Locate the cell with the specified text and output its [X, Y] center coordinate. 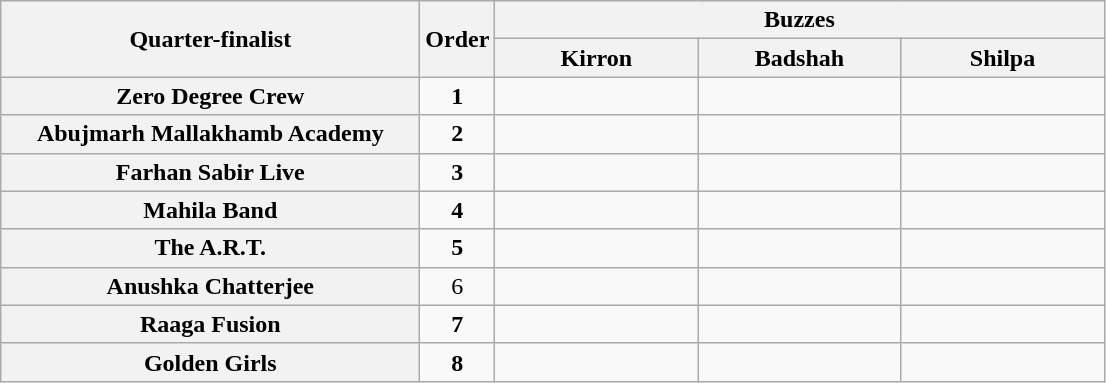
Buzzes [800, 20]
1 [458, 96]
Mahila Band [210, 210]
Anushka Chatterjee [210, 286]
Badshah [800, 58]
Golden Girls [210, 362]
Kirron [596, 58]
Raaga Fusion [210, 324]
6 [458, 286]
2 [458, 134]
4 [458, 210]
Shilpa [1002, 58]
Abujmarh Mallakhamb Academy [210, 134]
5 [458, 248]
The A.R.T. [210, 248]
Zero Degree Crew [210, 96]
7 [458, 324]
8 [458, 362]
Farhan Sabir Live [210, 172]
Order [458, 39]
3 [458, 172]
Quarter-finalist [210, 39]
